Find where the given text appears and provide that cell's center as (X, Y) coordinate. 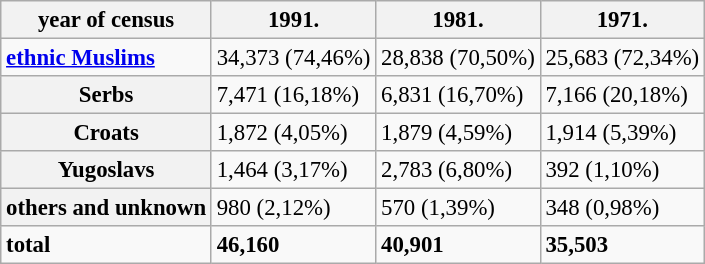
1,872 (4,05%) (293, 133)
1,914 (5,39%) (622, 133)
ethnic Muslims (106, 58)
7,471 (16,18%) (293, 95)
35,503 (622, 245)
others and unknown (106, 208)
40,901 (458, 245)
28,838 (70,50%) (458, 58)
570 (1,39%) (458, 208)
1991. (293, 20)
7,166 (20,18%) (622, 95)
Serbs (106, 95)
25,683 (72,34%) (622, 58)
Yugoslavs (106, 170)
1,879 (4,59%) (458, 133)
980 (2,12%) (293, 208)
6,831 (16,70%) (458, 95)
1,464 (3,17%) (293, 170)
2,783 (6,80%) (458, 170)
total (106, 245)
year of census (106, 20)
34,373 (74,46%) (293, 58)
Croats (106, 133)
1971. (622, 20)
46,160 (293, 245)
348 (0,98%) (622, 208)
1981. (458, 20)
392 (1,10%) (622, 170)
